Extract the (X, Y) coordinate from the center of the cell holding the provided text.  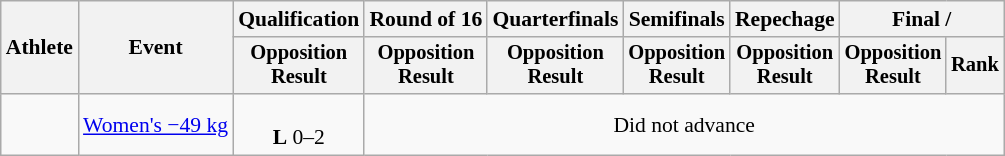
Athlete (40, 48)
Did not advance (684, 124)
L 0–2 (298, 124)
Rank (975, 66)
Quarterfinals (555, 19)
Semifinals (676, 19)
Round of 16 (426, 19)
Final / (922, 19)
Women's −49 kg (156, 124)
Event (156, 48)
Qualification (298, 19)
Repechage (785, 19)
